For the text-containing cell, return its midpoint in [x, y] coordinate format. 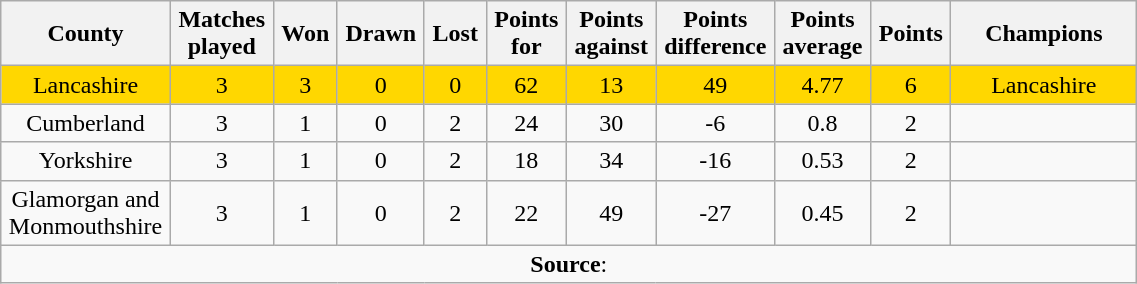
-6 [715, 123]
0.45 [822, 212]
Drawn [380, 34]
Lost [455, 34]
-16 [715, 161]
18 [526, 161]
0.8 [822, 123]
22 [526, 212]
4.77 [822, 85]
Source: [569, 264]
Points difference [715, 34]
Matches played [222, 34]
County [86, 34]
24 [526, 123]
13 [611, 85]
Points for [526, 34]
62 [526, 85]
6 [911, 85]
Points [911, 34]
Points against [611, 34]
Won [305, 34]
-27 [715, 212]
0.53 [822, 161]
Yorkshire [86, 161]
34 [611, 161]
Cumberland [86, 123]
Champions [1044, 34]
30 [611, 123]
Glamorgan and Monmouthshire [86, 212]
Points average [822, 34]
